Search for the cell housing the specified text and yield its [X, Y] center coordinate. 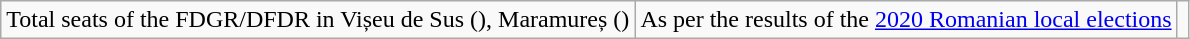
Total seats of the FDGR/DFDR in Vișeu de Sus (), Maramureș () [318, 20]
As per the results of the 2020 Romanian local elections [906, 20]
